From the cell containing the given text, extract its center point as (X, Y) coordinate. 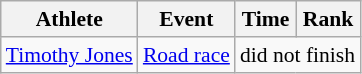
Rank (328, 19)
Timothy Jones (70, 55)
did not finish (298, 55)
Event (186, 19)
Road race (186, 55)
Athlete (70, 19)
Time (266, 19)
